Detect which cell encompasses the target text, then output its (x, y) center coordinate. 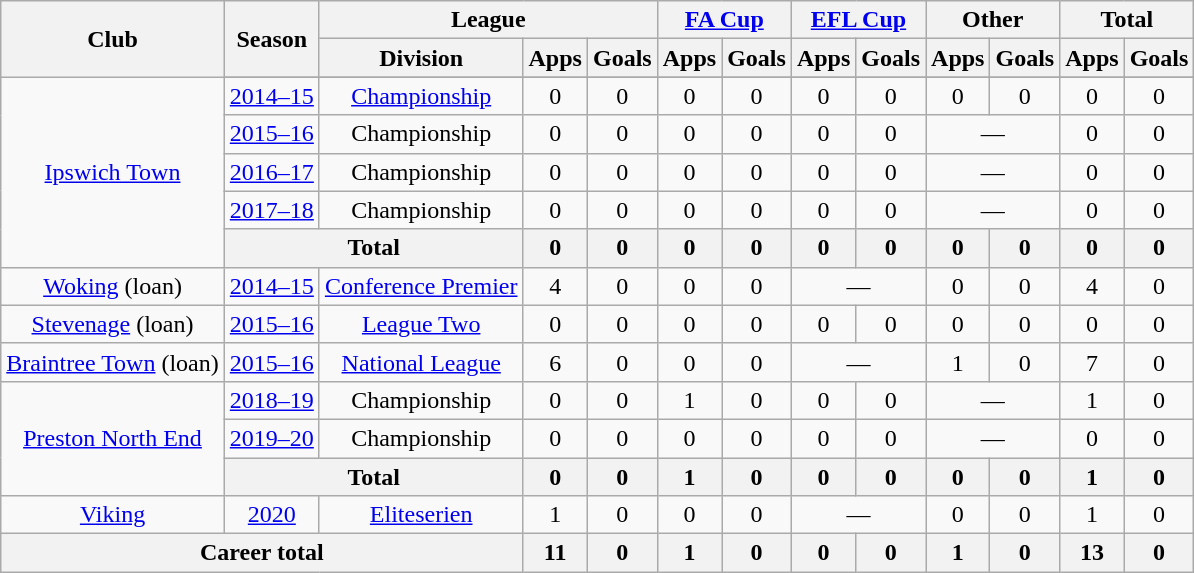
Preston North End (113, 438)
6 (555, 362)
2018–19 (272, 400)
Division (421, 58)
11 (555, 553)
2020 (272, 515)
Viking (113, 515)
Ipswich Town (113, 172)
Other (993, 20)
League Two (421, 324)
2017–18 (272, 210)
7 (1092, 362)
FA Cup (724, 20)
Woking (loan) (113, 286)
National League (421, 362)
Conference Premier (421, 286)
2019–20 (272, 438)
Eliteserien (421, 515)
Club (113, 39)
13 (1092, 553)
Braintree Town (loan) (113, 362)
2016–17 (272, 172)
League (488, 20)
Season (272, 39)
Stevenage (loan) (113, 324)
Career total (262, 553)
EFL Cup (858, 20)
